Extract the [X, Y] coordinate from the center of the cell holding the provided text.  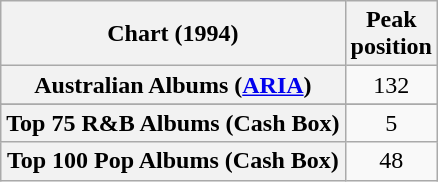
Top 75 R&B Albums (Cash Box) [173, 123]
Chart (1994) [173, 34]
5 [391, 123]
132 [391, 85]
Australian Albums (ARIA) [173, 85]
Top 100 Pop Albums (Cash Box) [173, 161]
48 [391, 161]
Peakposition [391, 34]
